Scan for the cell matching the given text and deliver its [X, Y] coordinate at center. 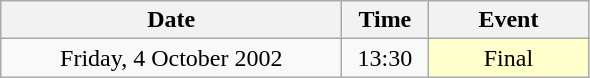
Time [385, 20]
13:30 [385, 58]
Friday, 4 October 2002 [172, 58]
Event [508, 20]
Final [508, 58]
Date [172, 20]
